Pinpoint the cell where the given text exists, returning its [X, Y] midpoint coordinate. 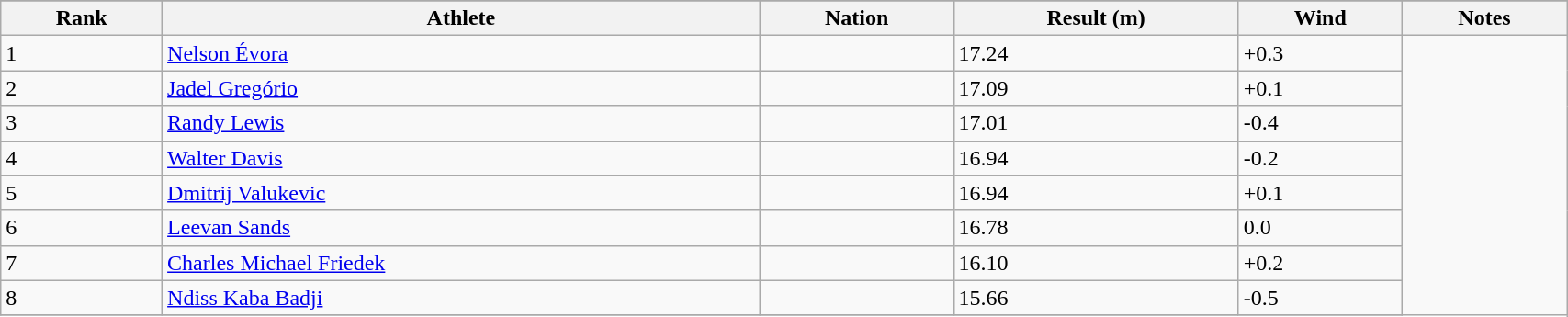
7 [82, 263]
3 [82, 123]
Wind [1320, 18]
17.01 [1096, 123]
Nelson Évora [461, 53]
16.78 [1096, 228]
1 [82, 53]
16.10 [1096, 263]
5 [82, 193]
Result (m) [1096, 18]
Notes [1484, 18]
Ndiss Kaba Badji [461, 298]
Charles Michael Friedek [461, 263]
Jadel Gregório [461, 88]
0.0 [1320, 228]
8 [82, 298]
+0.2 [1320, 263]
4 [82, 158]
Nation [856, 18]
15.66 [1096, 298]
Leevan Sands [461, 228]
17.24 [1096, 53]
2 [82, 88]
Dmitrij Valukevic [461, 193]
-0.4 [1320, 123]
Rank [82, 18]
Athlete [461, 18]
17.09 [1096, 88]
-0.5 [1320, 298]
Randy Lewis [461, 123]
+0.3 [1320, 53]
6 [82, 228]
Walter Davis [461, 158]
-0.2 [1320, 158]
